Provide the (X, Y) coordinate of the cell's center where the given text is located.  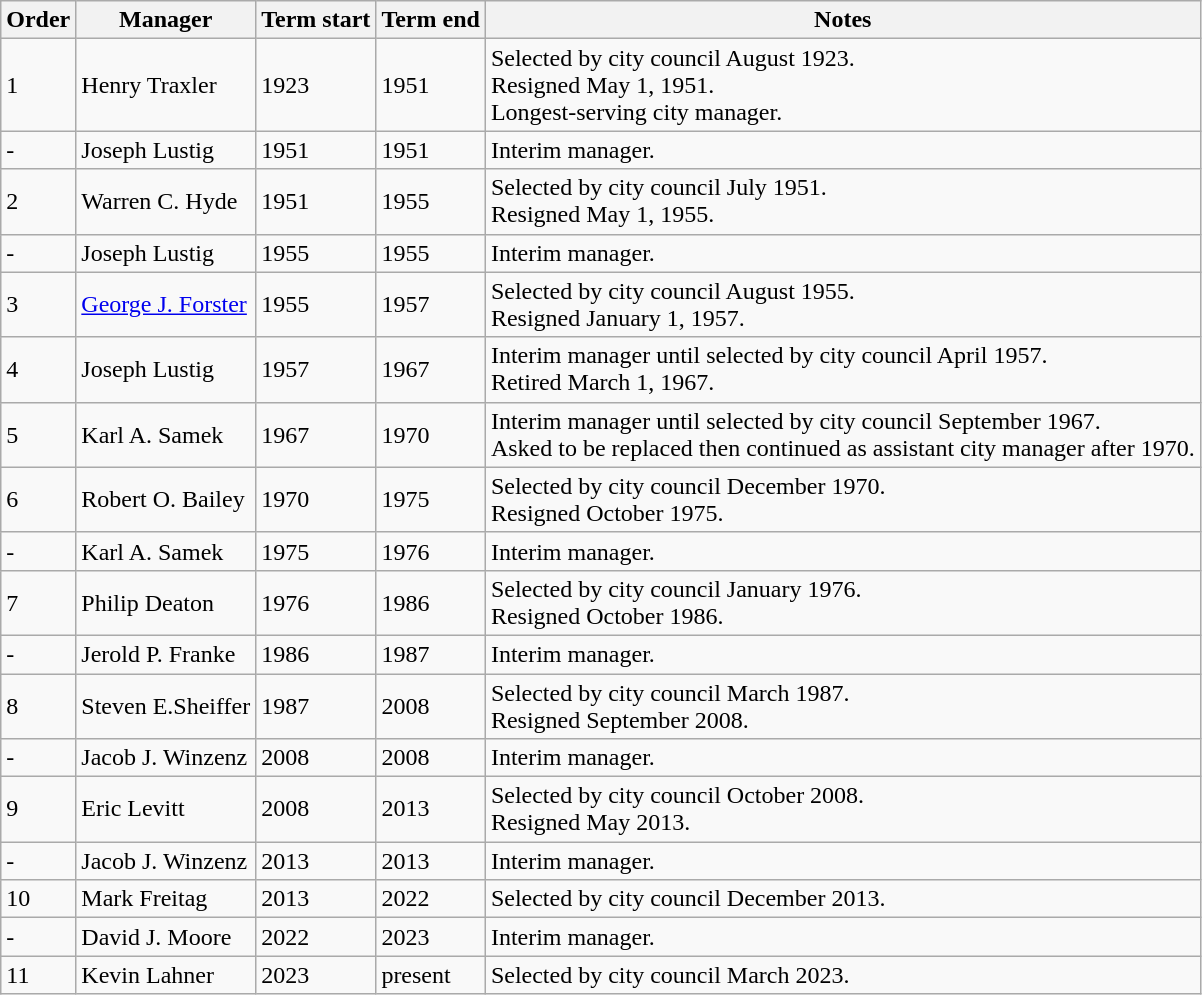
Robert O. Bailey (166, 500)
2 (38, 202)
present (431, 975)
10 (38, 899)
7 (38, 602)
Term start (316, 20)
George J. Forster (166, 304)
Selected by city council August 1923.Resigned May 1, 1951.Longest-serving city manager. (842, 85)
Jerold P. Franke (166, 654)
9 (38, 810)
8 (38, 706)
Selected by city council October 2008.Resigned May 2013. (842, 810)
1923 (316, 85)
Henry Traxler (166, 85)
Selected by city council March 1987.Resigned September 2008. (842, 706)
Philip Deaton (166, 602)
Selected by city council March 2023. (842, 975)
Eric Levitt (166, 810)
Selected by city council January 1976.Resigned October 1986. (842, 602)
5 (38, 434)
Mark Freitag (166, 899)
Selected by city council August 1955.Resigned January 1, 1957. (842, 304)
Selected by city council July 1951.Resigned May 1, 1955. (842, 202)
Selected by city council December 2013. (842, 899)
Selected by city council December 1970.Resigned October 1975. (842, 500)
Interim manager until selected by city council September 1967.Asked to be replaced then continued as assistant city manager after 1970. (842, 434)
3 (38, 304)
4 (38, 370)
Order (38, 20)
Notes (842, 20)
David J. Moore (166, 937)
6 (38, 500)
Term end (431, 20)
1 (38, 85)
Manager (166, 20)
11 (38, 975)
Kevin Lahner (166, 975)
Warren C. Hyde (166, 202)
Steven E.Sheiffer (166, 706)
Interim manager until selected by city council April 1957.Retired March 1, 1967. (842, 370)
